Locate the cell with the specified text and output its (x, y) center coordinate. 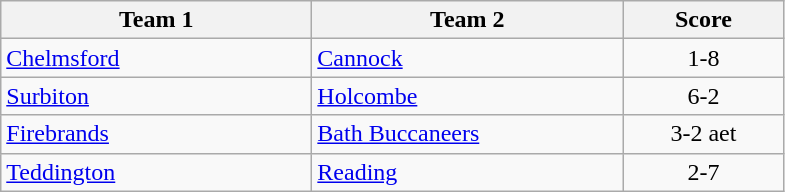
Team 2 (468, 20)
Holcombe (468, 96)
1-8 (704, 58)
6-2 (704, 96)
Reading (468, 172)
Score (704, 20)
2-7 (704, 172)
Firebrands (156, 134)
Teddington (156, 172)
Chelmsford (156, 58)
Bath Buccaneers (468, 134)
Cannock (468, 58)
Team 1 (156, 20)
Surbiton (156, 96)
3-2 aet (704, 134)
